Return the (X, Y) coordinate for the center point of the cell that contains the specified text.  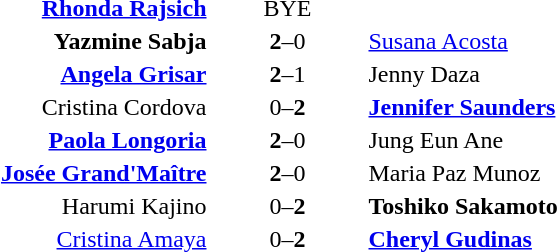
2–1 (288, 74)
